Output the (X, Y) coordinate of the center of the cell containing the given text.  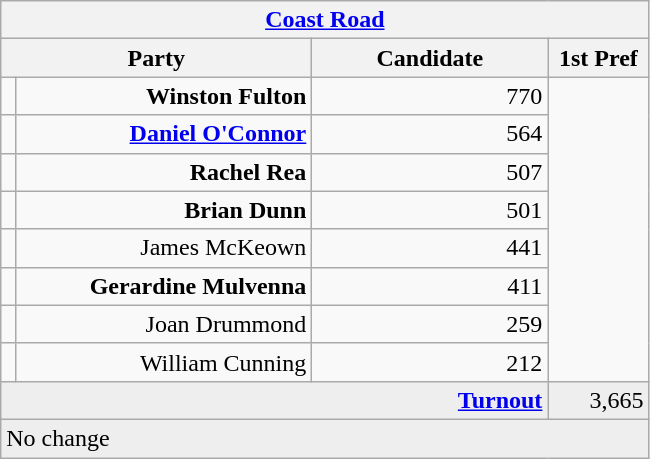
Gerardine Mulvenna (164, 286)
Candidate (430, 58)
441 (430, 248)
3,665 (598, 400)
Winston Fulton (164, 96)
William Cunning (164, 362)
Daniel O'Connor (164, 134)
Rachel Rea (164, 172)
770 (430, 96)
Joan Drummond (164, 324)
Turnout (274, 400)
No change (325, 438)
411 (430, 286)
James McKeown (164, 248)
501 (430, 210)
Party (156, 58)
Brian Dunn (164, 210)
212 (430, 362)
Coast Road (325, 20)
564 (430, 134)
1st Pref (598, 58)
259 (430, 324)
507 (430, 172)
